Locate the cell with the specified text and output its [X, Y] center coordinate. 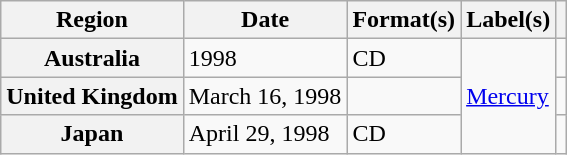
Date [265, 20]
United Kingdom [92, 96]
Format(s) [404, 20]
Mercury [508, 96]
March 16, 1998 [265, 96]
April 29, 1998 [265, 134]
Australia [92, 58]
Label(s) [508, 20]
Region [92, 20]
Japan [92, 134]
1998 [265, 58]
